Return [X, Y] of the center of cell containing provided text 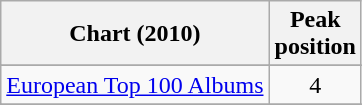
European Top 100 Albums [135, 85]
Chart (2010) [135, 34]
Peakposition [315, 34]
4 [315, 85]
